Detect which cell encompasses the target text, then output its [X, Y] center coordinate. 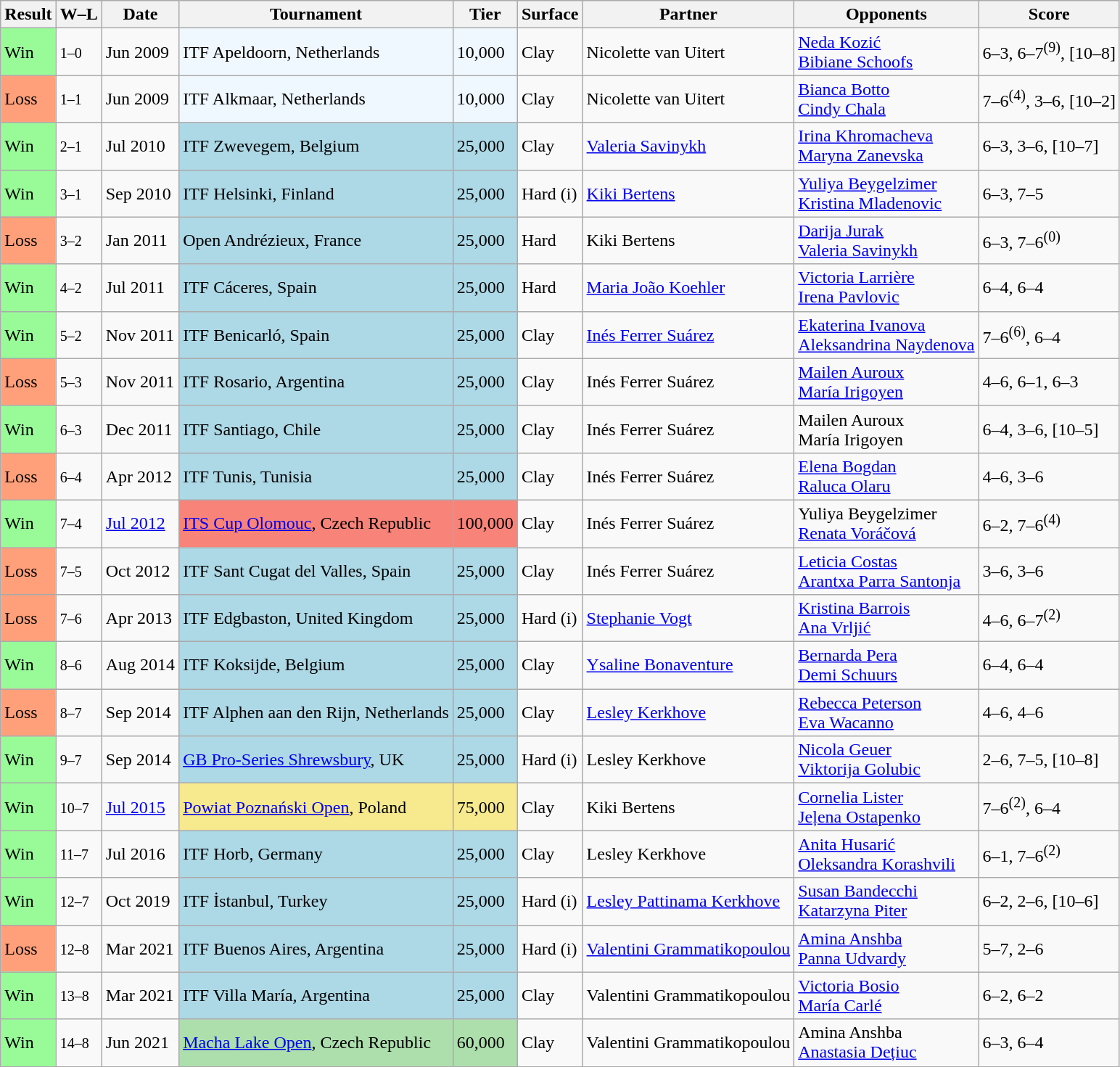
ITF Villa María, Argentina [316, 995]
ITF Horb, Germany [316, 854]
Score [1049, 15]
9–7 [78, 760]
4–6, 6–7(2) [1049, 618]
Powiat Poznański Open, Poland [316, 807]
ITF Tunis, Tunisia [316, 476]
Bianca Botto Cindy Chala [886, 99]
7–4 [78, 524]
Macha Lake Open, Czech Republic [316, 1043]
6–4 [78, 476]
ITF İstanbul, Turkey [316, 901]
2–1 [78, 147]
Victoria Larrière Irena Pavlovic [886, 287]
1–0 [78, 52]
14–8 [78, 1043]
ITF Edgbaston, United Kingdom [316, 618]
12–7 [78, 901]
Valeria Savinykh [688, 147]
10–7 [78, 807]
Rebecca Peterson Eva Wacanno [886, 712]
Ysaline Bonaventure [688, 666]
3–6, 3–6 [1049, 570]
ITF Santiago, Chile [316, 429]
6–3 [78, 429]
6–2, 6–2 [1049, 995]
Apr 2012 [140, 476]
Tournament [316, 15]
6–2, 7–6(4) [1049, 524]
Jul 2012 [140, 524]
ITF Alphen aan den Rijn, Netherlands [316, 712]
3–1 [78, 193]
Surface [550, 15]
Result [28, 15]
Elena Bogdan Raluca Olaru [886, 476]
Yuliya Beygelzimer Renata Voráčová [886, 524]
Amina Anshba Panna Udvardy [886, 949]
4–6, 6–1, 6–3 [1049, 382]
Date [140, 15]
4–6, 3–6 [1049, 476]
ITF Zwevegem, Belgium [316, 147]
Bernarda Pera Demi Schuurs [886, 666]
Sep 2010 [140, 193]
Lesley Pattinama Kerkhove [688, 901]
7–6(2), 6–4 [1049, 807]
Oct 2019 [140, 901]
12–8 [78, 949]
6–3, 6–4 [1049, 1043]
Jul 2010 [140, 147]
Jan 2011 [140, 241]
Nicola Geuer Viktorija Golubic [886, 760]
Leticia Costas Arantxa Parra Santonja [886, 570]
5–3 [78, 382]
Apr 2013 [140, 618]
W–L [78, 15]
6–2, 2–6, [10–6] [1049, 901]
Cornelia Lister Jeļena Ostapenko [886, 807]
100,000 [485, 524]
ITF Benicarló, Spain [316, 335]
6–3, 7–5 [1049, 193]
Opponents [886, 15]
13–8 [78, 995]
4–2 [78, 287]
Amina Anshba Anastasia Dețiuc [886, 1043]
Susan Bandecchi Katarzyna Piter [886, 901]
Aug 2014 [140, 666]
7–6 [78, 618]
5–2 [78, 335]
1–1 [78, 99]
6–3, 3–6, [10–7] [1049, 147]
ITS Cup Olomouc, Czech Republic [316, 524]
Irina Khromacheva Maryna Zanevska [886, 147]
ITF Apeldoorn, Netherlands [316, 52]
11–7 [78, 854]
Dec 2011 [140, 429]
2–6, 7–5, [10–8] [1049, 760]
Jul 2011 [140, 287]
ITF Sant Cugat del Valles, Spain [316, 570]
6–3, 6–7(9), [10–8] [1049, 52]
8–6 [78, 666]
6–3, 7–6(0) [1049, 241]
ITF Buenos Aires, Argentina [316, 949]
Oct 2012 [140, 570]
Partner [688, 15]
ITF Helsinki, Finland [316, 193]
75,000 [485, 807]
Open Andrézieux, France [316, 241]
Ekaterina Ivanova Aleksandrina Naydenova [886, 335]
Neda Kozić Bibiane Schoofs [886, 52]
ITF Cáceres, Spain [316, 287]
GB Pro-Series Shrewsbury, UK [316, 760]
ITF Rosario, Argentina [316, 382]
Jun 2021 [140, 1043]
8–7 [78, 712]
Maria João Koehler [688, 287]
6–4, 3–6, [10–5] [1049, 429]
5–7, 2–6 [1049, 949]
3–2 [78, 241]
ITF Koksijde, Belgium [316, 666]
4–6, 4–6 [1049, 712]
Darija Jurak Valeria Savinykh [886, 241]
Victoria Bosio María Carlé [886, 995]
7–5 [78, 570]
Anita Husarić Oleksandra Korashvili [886, 854]
7–6(4), 3–6, [10–2] [1049, 99]
Jul 2016 [140, 854]
Yuliya Beygelzimer Kristina Mladenovic [886, 193]
7–6(6), 6–4 [1049, 335]
ITF Alkmaar, Netherlands [316, 99]
60,000 [485, 1043]
Tier [485, 15]
6–1, 7–6(2) [1049, 854]
Jul 2015 [140, 807]
Kristina Barrois Ana Vrljić [886, 618]
Stephanie Vogt [688, 618]
